Determine the (x, y) coordinate at the center of the cell enclosing the given text.  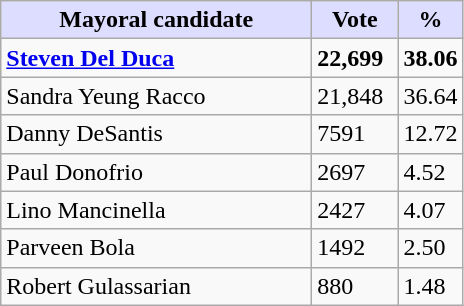
2427 (355, 210)
Parveen Bola (156, 248)
2.50 (430, 248)
12.72 (430, 134)
Lino Mancinella (156, 210)
Sandra Yeung Racco (156, 96)
2697 (355, 172)
22,699 (355, 58)
4.52 (430, 172)
Vote (355, 20)
38.06 (430, 58)
880 (355, 286)
Robert Gulassarian (156, 286)
7591 (355, 134)
36.64 (430, 96)
% (430, 20)
1492 (355, 248)
Mayoral candidate (156, 20)
Paul Donofrio (156, 172)
1.48 (430, 286)
Steven Del Duca (156, 58)
Danny DeSantis (156, 134)
4.07 (430, 210)
21,848 (355, 96)
